Determine the (X, Y) coordinate at the center of the cell enclosing the given text.  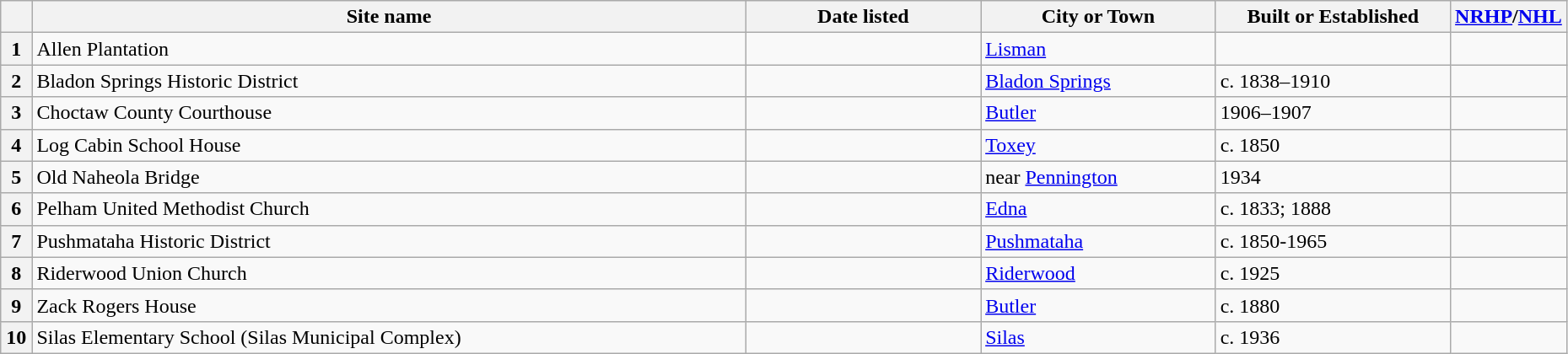
4 (17, 145)
1906–1907 (1333, 113)
7 (17, 241)
c. 1838–1910 (1333, 81)
1 (17, 49)
10 (17, 337)
9 (17, 305)
Bladon Springs Historic District (389, 81)
Bladon Springs (1098, 81)
c. 1850-1965 (1333, 241)
Date listed (863, 17)
6 (17, 209)
5 (17, 177)
2 (17, 81)
Site name (389, 17)
Pushmataha (1098, 241)
near Pennington (1098, 177)
c. 1936 (1333, 337)
Allen Plantation (389, 49)
8 (17, 273)
Choctaw County Courthouse (389, 113)
c. 1925 (1333, 273)
Riderwood (1098, 273)
Old Naheola Bridge (389, 177)
Toxey (1098, 145)
c. 1850 (1333, 145)
Pelham United Methodist Church (389, 209)
c. 1880 (1333, 305)
Riderwood Union Church (389, 273)
1934 (1333, 177)
NRHP/NHL (1509, 17)
Silas (1098, 337)
Pushmataha Historic District (389, 241)
Edna (1098, 209)
Log Cabin School House (389, 145)
3 (17, 113)
c. 1833; 1888 (1333, 209)
Zack Rogers House (389, 305)
Built or Established (1333, 17)
Lisman (1098, 49)
City or Town (1098, 17)
Silas Elementary School (Silas Municipal Complex) (389, 337)
